Determine the [x, y] coordinate at the center of the cell enclosing the given text.  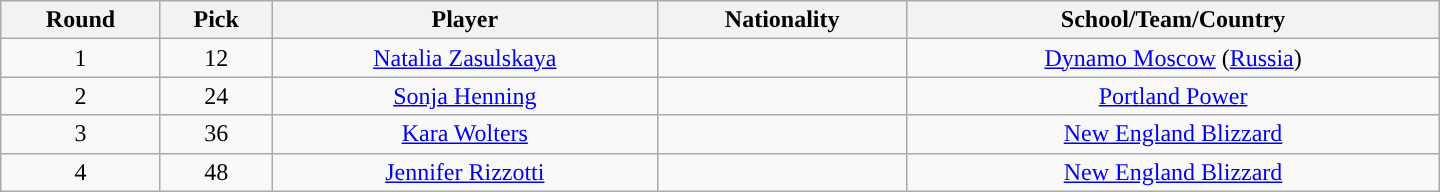
School/Team/Country [1173, 20]
48 [216, 172]
1 [81, 58]
Pick [216, 20]
4 [81, 172]
Natalia Zasulskaya [464, 58]
Player [464, 20]
24 [216, 96]
Sonja Henning [464, 96]
12 [216, 58]
Kara Wolters [464, 134]
3 [81, 134]
Jennifer Rizzotti [464, 172]
Portland Power [1173, 96]
Round [81, 20]
2 [81, 96]
36 [216, 134]
Dynamo Moscow (Russia) [1173, 58]
Nationality [782, 20]
